Provide the [X, Y] coordinate of the cell's center where the given text is located.  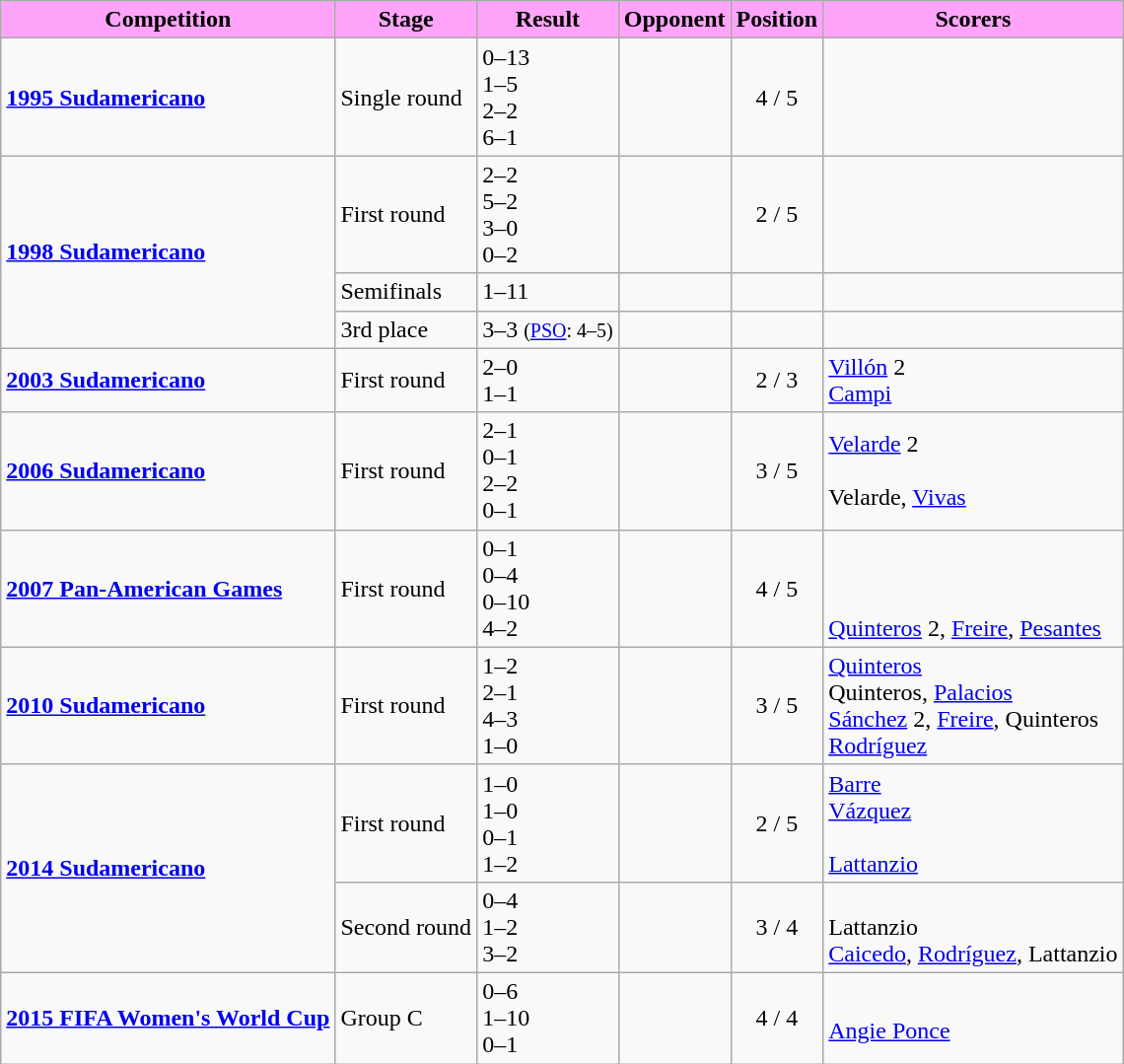
LattanzioCaicedo, Rodríguez, Lattanzio [973, 927]
0–131–52–26–1 [548, 97]
Second round [406, 927]
2010 Sudamericano [168, 706]
4 / 4 [777, 1018]
2–01–1 [548, 381]
QuinterosQuinteros, PalaciosSánchez 2, Freire, QuinterosRodríguez [973, 706]
Stage [406, 20]
3rd place [406, 329]
1–22–14–31–0 [548, 706]
Result [548, 20]
Angie Ponce [973, 1018]
Semifinals [406, 292]
3 / 4 [777, 927]
2–25–23–00–2 [548, 215]
Scorers [973, 20]
3–3 (PSO: 4–5) [548, 329]
1–01–00–11–2 [548, 822]
2003 Sudamericano [168, 381]
2007 Pan-American Games [168, 588]
0–41–23–2 [548, 927]
Quinteros 2, Freire, Pesantes [973, 588]
Group C [406, 1018]
Villón 2Campi [973, 381]
2014 Sudamericano [168, 868]
0–10–40–104–2 [548, 588]
1–11 [548, 292]
BarreVázquez Lattanzio [973, 822]
Opponent [674, 20]
0–61–100–1 [548, 1018]
2–10–12–20–1 [548, 471]
Single round [406, 97]
Competition [168, 20]
2015 FIFA Women's World Cup [168, 1018]
1995 Sudamericano [168, 97]
Position [777, 20]
Velarde 2Velarde, Vivas [973, 471]
2006 Sudamericano [168, 471]
1998 Sudamericano [168, 252]
2 / 3 [777, 381]
